Search for the cell housing the specified text and yield its [x, y] center coordinate. 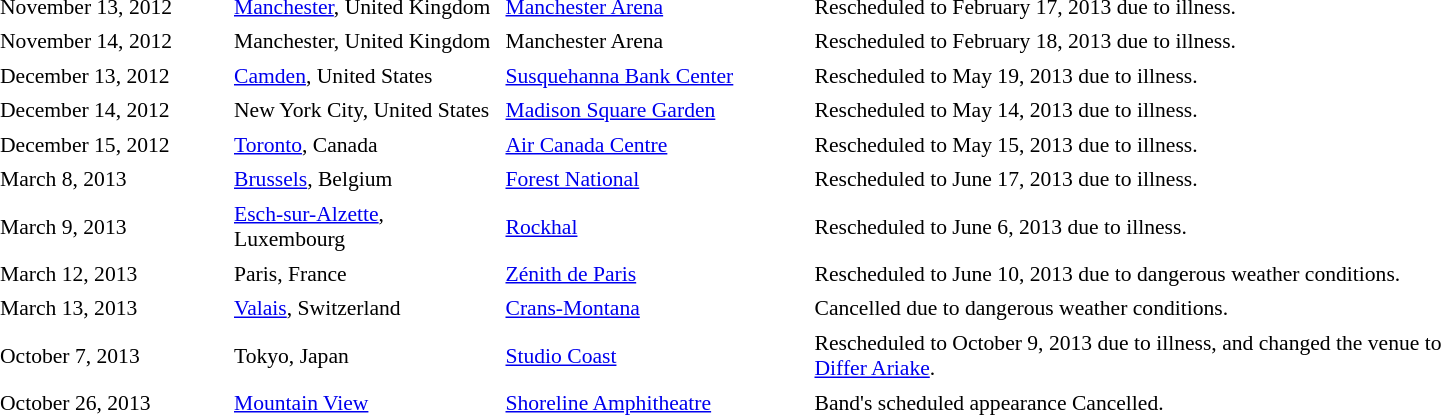
Valais, Switzerland [365, 308]
Studio Coast [655, 356]
Susquehanna Bank Center [655, 76]
Tokyo, Japan [365, 356]
Paris, France [365, 274]
New York City, United States [365, 110]
Zénith de Paris [655, 274]
Forest National [655, 180]
Manchester Arena [655, 42]
Air Canada Centre [655, 145]
Crans-Montana [655, 308]
Rockhal [655, 226]
Camden, United States [365, 76]
Brussels, Belgium [365, 180]
Manchester, United Kingdom [365, 42]
Toronto, Canada [365, 145]
Madison Square Garden [655, 110]
Esch-sur-Alzette, Luxembourg [365, 226]
